Identify which cell holds the provided text, then report its (X, Y) central coordinate. 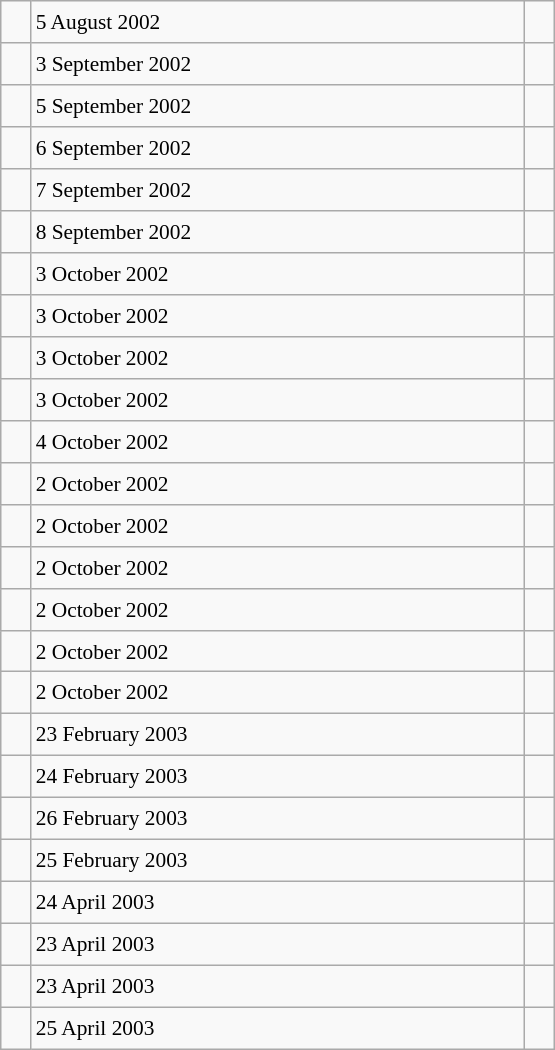
3 September 2002 (278, 64)
24 February 2003 (278, 777)
8 September 2002 (278, 232)
25 April 2003 (278, 1028)
24 April 2003 (278, 903)
4 October 2002 (278, 441)
26 February 2003 (278, 819)
6 September 2002 (278, 148)
5 September 2002 (278, 106)
25 February 2003 (278, 861)
5 August 2002 (278, 22)
7 September 2002 (278, 190)
23 February 2003 (278, 735)
